Locate the cell with the specified text and output its [X, Y] center coordinate. 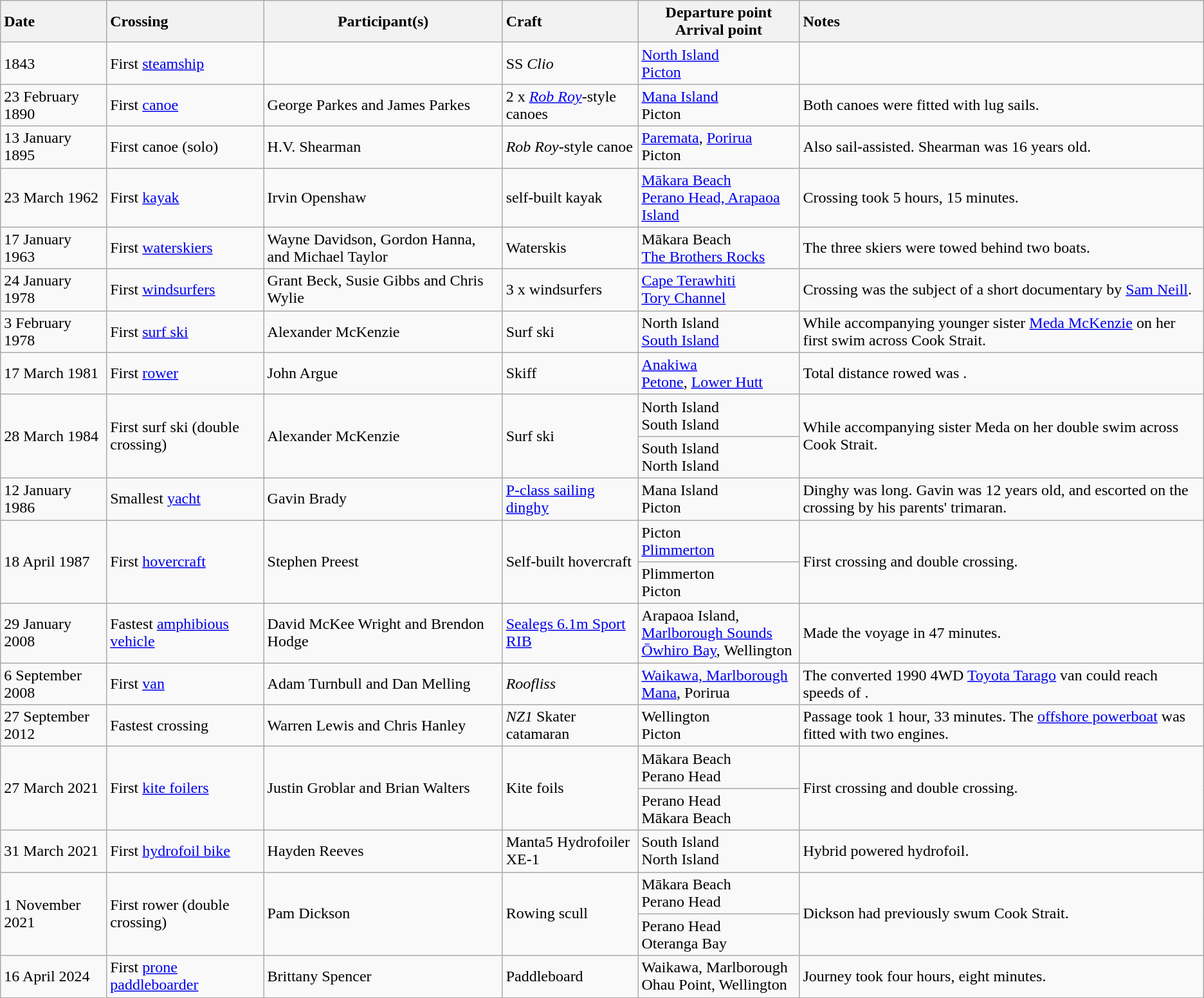
Perano HeadOteranga Bay [719, 935]
Pam Dickson [383, 914]
Crossing took 5 hours, 15 minutes. [1001, 197]
Crossing was the subject of a short documentary by Sam Neill. [1001, 289]
Both canoes were fitted with lug sails. [1001, 105]
31 March 2021 [54, 851]
Participant(s) [383, 22]
Journey took four hours, eight minutes. [1001, 976]
Notes [1001, 22]
23 February 1890 [54, 105]
Mākara BeachPerano Head, Arapaoa Island [719, 197]
Total distance rowed was . [1001, 373]
Crossing [185, 22]
First rower (double crossing) [185, 914]
AnakiwaPetone, Lower Hutt [719, 373]
Craft [570, 22]
Irvin Openshaw [383, 197]
Stephen Preest [383, 561]
Waikawa, MarlboroughMana, Porirua [719, 684]
First surf ski [185, 332]
Smallest yacht [185, 499]
Date [54, 22]
North IslandPicton [719, 63]
1 November 2021 [54, 914]
SS Clio [570, 63]
Cape TerawhitiTory Channel [719, 289]
While accompanying sister Meda on her double swim across Cook Strait. [1001, 436]
Dickson had previously swum Cook Strait. [1001, 914]
Rowing scull [570, 914]
The converted 1990 4WD Toyota Tarago van could reach speeds of . [1001, 684]
Grant Beck, Susie Gibbs and Chris Wylie [383, 289]
First steamship [185, 63]
28 March 1984 [54, 436]
2 x Rob Roy-style canoes [570, 105]
17 March 1981 [54, 373]
Gavin Brady [383, 499]
Mākara BeachThe Brothers Rocks [719, 248]
First waterskiers [185, 248]
P-class sailing dinghy [570, 499]
Self-built hovercraft [570, 561]
Hybrid powered hydrofoil. [1001, 851]
Waterskis [570, 248]
First kite foilers [185, 788]
David McKee Wright and Brendon Hodge [383, 633]
Paremata, PoriruaPicton [719, 147]
First windsurfers [185, 289]
Fastest crossing [185, 725]
The three skiers were towed behind two boats. [1001, 248]
First hovercraft [185, 561]
Also sail-assisted. Shearman was 16 years old. [1001, 147]
Rob Roy-style canoe [570, 147]
27 September 2012 [54, 725]
WellingtonPicton [719, 725]
First surf ski (double crossing) [185, 436]
Fastest amphibious vehicle [185, 633]
Justin Groblar and Brian Walters [383, 788]
3 February 1978 [54, 332]
Manta5 Hydrofoiler XE-1 [570, 851]
24 January 1978 [54, 289]
Warren Lewis and Chris Hanley [383, 725]
NZ1 Skater catamaran [570, 725]
First rower [185, 373]
While accompanying younger sister Meda McKenzie on her first swim across Cook Strait. [1001, 332]
1843 [54, 63]
Departure point Arrival point [719, 22]
Passage took 1 hour, 33 minutes. The offshore powerboat was fitted with two engines. [1001, 725]
12 January 1986 [54, 499]
PictonPlimmerton [719, 540]
First kayak [185, 197]
First canoe (solo) [185, 147]
Adam Turnbull and Dan Melling [383, 684]
Dinghy was long. Gavin was 12 years old, and escorted on the crossing by his parents' trimaran. [1001, 499]
Brittany Spencer [383, 976]
H.V. Shearman [383, 147]
John Argue [383, 373]
Made the voyage in 47 minutes. [1001, 633]
First prone paddleboarder [185, 976]
Roofliss [570, 684]
Sealegs 6.1m Sport RIB [570, 633]
First canoe [185, 105]
27 March 2021 [54, 788]
George Parkes and James Parkes [383, 105]
Arapaoa Island, Marlborough SoundsŌwhiro Bay, Wellington [719, 633]
3 x windsurfers [570, 289]
PlimmertonPicton [719, 583]
16 April 2024 [54, 976]
Skiff [570, 373]
self-built kayak [570, 197]
17 January 1963 [54, 248]
13 January 1895 [54, 147]
Hayden Reeves [383, 851]
23 March 1962 [54, 197]
18 April 1987 [54, 561]
Kite foils [570, 788]
Paddleboard [570, 976]
First van [185, 684]
Waikawa, MarlboroughOhau Point, Wellington [719, 976]
Perano HeadMākara Beach [719, 809]
Wayne Davidson, Gordon Hanna, and Michael Taylor [383, 248]
First hydrofoil bike [185, 851]
6 September 2008 [54, 684]
29 January 2008 [54, 633]
